Extract the (x, y) coordinate from the center of the cell holding the provided text.  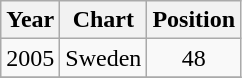
Year (30, 20)
Chart (104, 20)
Sweden (104, 58)
2005 (30, 58)
48 (194, 58)
Position (194, 20)
